Pinpoint the cell where the given text exists, returning its (x, y) midpoint coordinate. 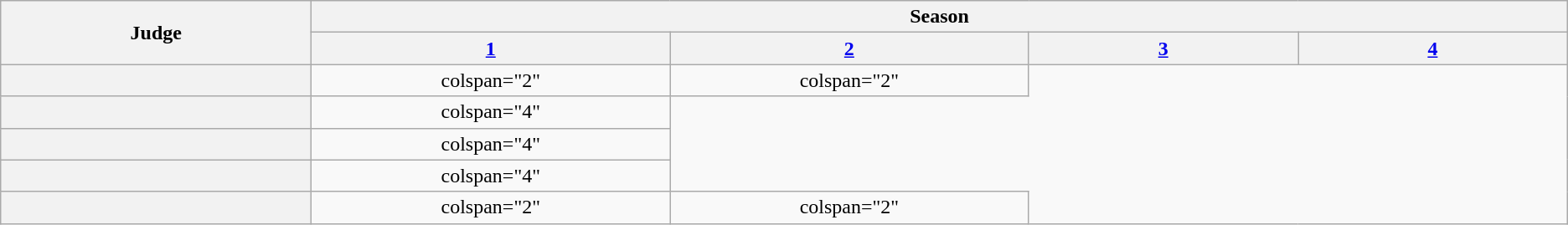
4 (1433, 49)
Season (940, 17)
1 (491, 49)
2 (849, 49)
3 (1163, 49)
Judge (156, 33)
